Scan for the cell matching the given text and deliver its (X, Y) coordinate at center. 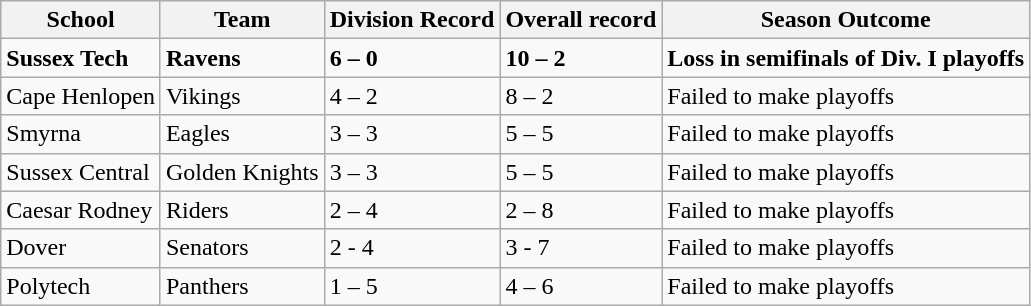
Overall record (581, 20)
Season Outcome (846, 20)
Division Record (412, 20)
10 – 2 (581, 58)
Sussex Tech (81, 58)
Loss in semifinals of Div. I playoffs (846, 58)
3 - 7 (581, 248)
Riders (242, 210)
Ravens (242, 58)
2 – 4 (412, 210)
2 – 8 (581, 210)
1 – 5 (412, 286)
4 – 6 (581, 286)
Smyrna (81, 134)
4 – 2 (412, 96)
Golden Knights (242, 172)
Cape Henlopen (81, 96)
Polytech (81, 286)
Senators (242, 248)
Eagles (242, 134)
2 - 4 (412, 248)
Vikings (242, 96)
Team (242, 20)
School (81, 20)
Sussex Central (81, 172)
8 – 2 (581, 96)
Panthers (242, 286)
Caesar Rodney (81, 210)
6 – 0 (412, 58)
Dover (81, 248)
